Locate the cell with the specified text and output its [X, Y] center coordinate. 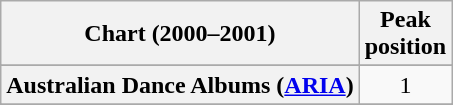
1 [405, 85]
Peakposition [405, 34]
Chart (2000–2001) [180, 34]
Australian Dance Albums (ARIA) [180, 85]
